Search for the cell housing the specified text and yield its [x, y] center coordinate. 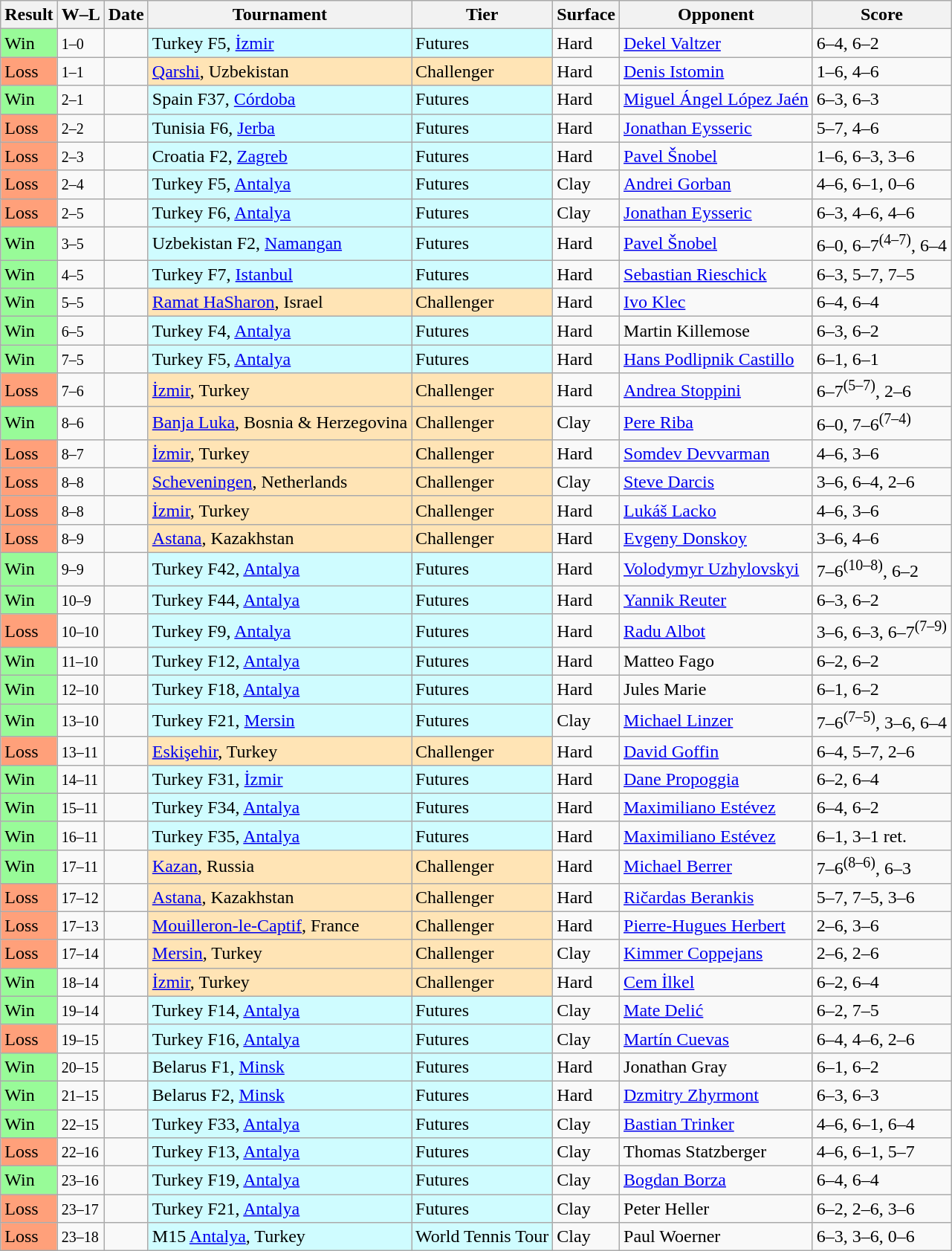
Andrea Stoppini [716, 389]
Yannik Reuter [716, 600]
23–17 [80, 1209]
10–9 [80, 600]
1–6, 6–3, 3–6 [881, 156]
6–3, 5–7, 7–5 [881, 274]
17–13 [80, 925]
5–7, 7–5, 3–6 [881, 897]
Jonathan Gray [716, 1067]
11–10 [80, 662]
8–6 [80, 424]
6–2, 2–6, 3–6 [881, 1209]
Andrei Gorban [716, 184]
2–6, 2–6 [881, 954]
8–9 [80, 538]
Turkey F42, Antalya [279, 569]
Lukáš Lacko [716, 510]
Turkey F21, Antalya [279, 1209]
13–10 [80, 721]
Turkey F13, Antalya [279, 1152]
22–15 [80, 1124]
Martin Killemose [716, 331]
Turkey F35, Antalya [279, 835]
Turkey F7, Istanbul [279, 274]
15–11 [80, 807]
Hans Podlipnik Castillo [716, 359]
Qarshi, Uzbekistan [279, 71]
Croatia F2, Zagreb [279, 156]
6–4, 5–7, 2–6 [881, 751]
Turkey F6, Antalya [279, 213]
10–10 [80, 630]
3–6, 6–3, 6–7(7–9) [881, 630]
7–6(10–8), 6–2 [881, 569]
Turkey F9, Antalya [279, 630]
Kazan, Russia [279, 867]
22–16 [80, 1152]
Turkey F18, Antalya [279, 690]
7–5 [80, 359]
Turkey F34, Antalya [279, 807]
Miguel Ángel López Jaén [716, 100]
4–6, 6–1, 5–7 [881, 1152]
7–6(8–6), 6–3 [881, 867]
Michael Berrer [716, 867]
Paul Woerner [716, 1237]
1–0 [80, 43]
Turkey F5, İzmir [279, 43]
6–5 [80, 331]
Turkey F44, Antalya [279, 600]
Pere Riba [716, 424]
Belarus F2, Minsk [279, 1096]
2–4 [80, 184]
Martín Cuevas [716, 1038]
3–6, 6–4, 2–6 [881, 482]
13–11 [80, 751]
6–0, 7–6(7–4) [881, 424]
W–L [80, 15]
17–14 [80, 954]
Tunisia F6, Jerba [279, 128]
M15 Antalya, Turkey [279, 1237]
Turkey F14, Antalya [279, 1010]
Bogdan Borza [716, 1180]
23–18 [80, 1237]
Turkey F31, İzmir [279, 779]
Ivo Klec [716, 303]
2–1 [80, 100]
Volodymyr Uzhylovskyi [716, 569]
6–3, 3–6, 0–6 [881, 1237]
Scheveningen, Netherlands [279, 482]
2–2 [80, 128]
7–6 [80, 389]
Somdev Devvarman [716, 453]
4–6, 6–1, 0–6 [881, 184]
16–11 [80, 835]
Ričardas Berankis [716, 897]
Matteo Fago [716, 662]
3–6, 4–6 [881, 538]
Dane Propoggia [716, 779]
23–16 [80, 1180]
Turkey F4, Antalya [279, 331]
Radu Albot [716, 630]
9–9 [80, 569]
1–6, 4–6 [881, 71]
Eskişehir, Turkey [279, 751]
Mersin, Turkey [279, 954]
Jules Marie [716, 690]
14–11 [80, 779]
Surface [586, 15]
19–15 [80, 1038]
19–14 [80, 1010]
Steve Darcis [716, 482]
Banja Luka, Bosnia & Herzegovina [279, 424]
Uzbekistan F2, Namangan [279, 244]
6–4, 4–6, 2–6 [881, 1038]
12–10 [80, 690]
1–1 [80, 71]
Belarus F1, Minsk [279, 1067]
6–1, 3–1 ret. [881, 835]
Score [881, 15]
Thomas Statzberger [716, 1152]
2–5 [80, 213]
21–15 [80, 1096]
Spain F37, Córdoba [279, 100]
Cem İlkel [716, 982]
Turkey F12, Antalya [279, 662]
Pierre-Hugues Herbert [716, 925]
Mate Delić [716, 1010]
4–6, 6–1, 6–4 [881, 1124]
3–5 [80, 244]
Ramat HaSharon, Israel [279, 303]
8–7 [80, 453]
7–6(7–5), 3–6, 6–4 [881, 721]
Peter Heller [716, 1209]
Opponent [716, 15]
4–5 [80, 274]
Denis Istomin [716, 71]
Dekel Valtzer [716, 43]
2–3 [80, 156]
6–2, 7–5 [881, 1010]
Evgeny Donskoy [716, 538]
18–14 [80, 982]
Sebastian Rieschick [716, 274]
6–7(5–7), 2–6 [881, 389]
6–1, 6–1 [881, 359]
Turkey F16, Antalya [279, 1038]
20–15 [80, 1067]
17–12 [80, 897]
Turkey F33, Antalya [279, 1124]
5–5 [80, 303]
Mouilleron-le-Captif, France [279, 925]
Turkey F21, Mersin [279, 721]
17–11 [80, 867]
Bastian Trinker [716, 1124]
Turkey F19, Antalya [279, 1180]
6–2, 6–2 [881, 662]
Kimmer Coppejans [716, 954]
Result [29, 15]
5–7, 4–6 [881, 128]
David Goffin [716, 751]
Dzmitry Zhyrmont [716, 1096]
Tournament [279, 15]
World Tennis Tour [482, 1237]
2–6, 3–6 [881, 925]
Michael Linzer [716, 721]
6–0, 6–7(4–7), 6–4 [881, 244]
Date [126, 15]
Tier [482, 15]
6–3, 4–6, 4–6 [881, 213]
